Detect which cell encompasses the target text, then output its [x, y] center coordinate. 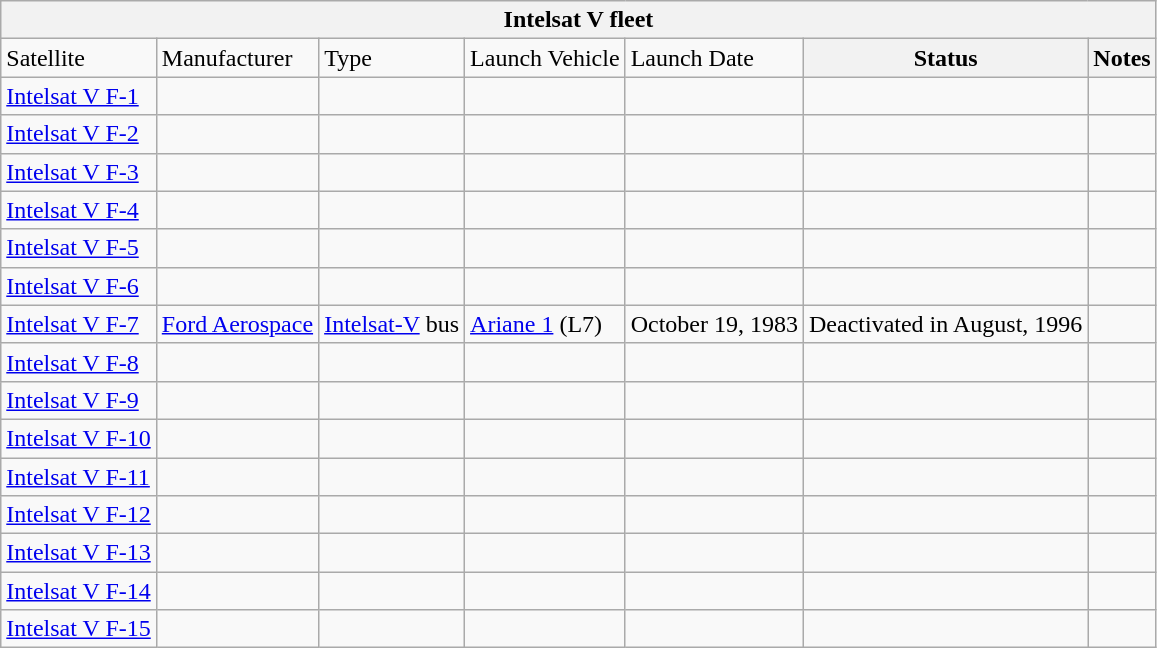
Intelsat V F-10 [79, 438]
Satellite [79, 58]
Intelsat-V bus [392, 324]
Intelsat V F-12 [79, 515]
Intelsat V F-2 [79, 134]
Intelsat V F-15 [79, 629]
Manufacturer [237, 58]
Ford Aerospace [237, 324]
Launch Vehicle [546, 58]
Intelsat V F-13 [79, 553]
October 19, 1983 [714, 324]
Type [392, 58]
Intelsat V F-11 [79, 477]
Intelsat V F-4 [79, 210]
Intelsat V F-5 [79, 248]
Intelsat V fleet [578, 20]
Launch Date [714, 58]
Notes [1122, 58]
Intelsat V F-1 [79, 96]
Deactivated in August, 1996 [945, 324]
Intelsat V F-14 [79, 591]
Intelsat V F-7 [79, 324]
Intelsat V F-3 [79, 172]
Status [945, 58]
Intelsat V F-6 [79, 286]
Intelsat V F-9 [79, 400]
Ariane 1 (L7) [546, 324]
Intelsat V F-8 [79, 362]
